Locate the cell with the specified text and output its (X, Y) center coordinate. 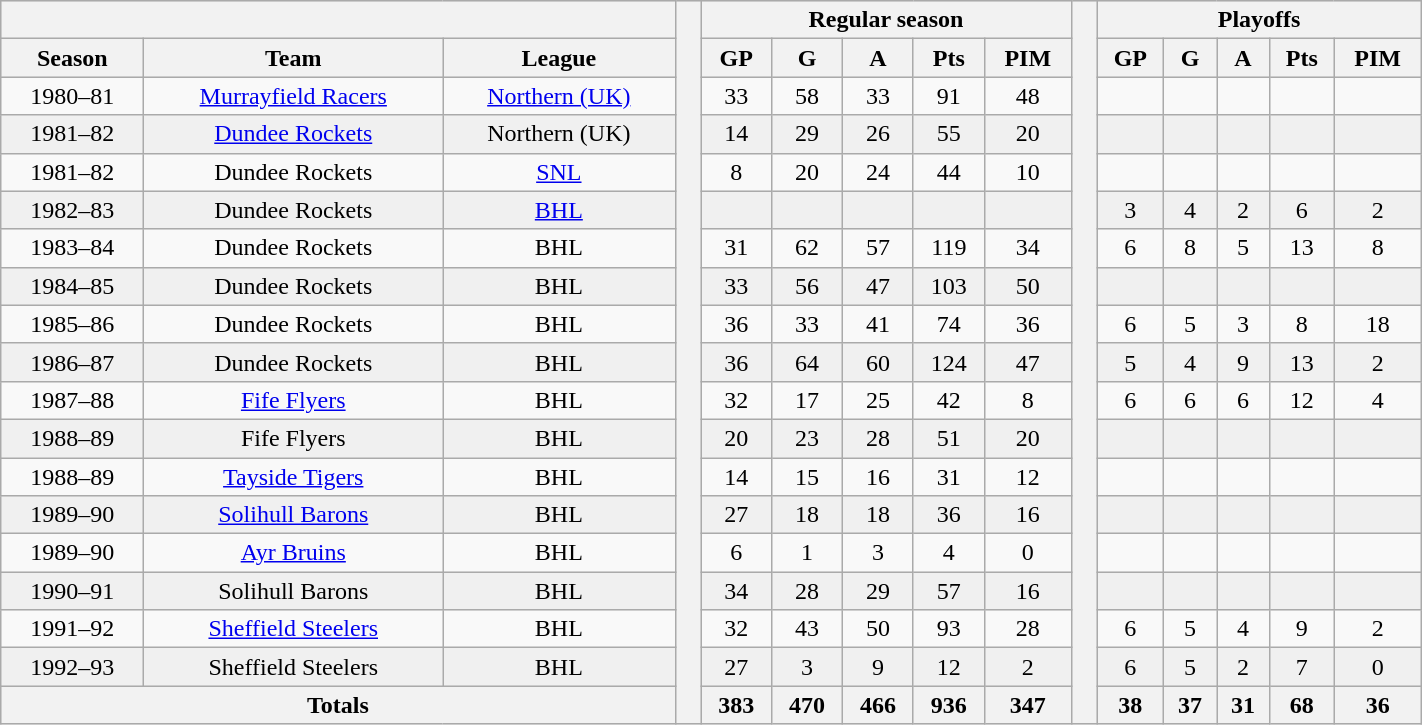
58 (808, 96)
1986–87 (72, 362)
Murrayfield Racers (294, 96)
Season (72, 58)
1982–83 (72, 210)
470 (808, 705)
1990–91 (72, 591)
17 (808, 400)
1980–81 (72, 96)
26 (878, 134)
Playoffs (1259, 20)
74 (948, 324)
119 (948, 248)
64 (808, 362)
15 (808, 477)
93 (948, 629)
62 (808, 248)
23 (808, 438)
51 (948, 438)
55 (948, 134)
10 (1028, 172)
37 (1190, 705)
44 (948, 172)
60 (878, 362)
48 (1028, 96)
Ayr Bruins (294, 553)
25 (878, 400)
7 (1302, 667)
1985–86 (72, 324)
Team (294, 58)
1984–85 (72, 286)
936 (948, 705)
1983–84 (72, 248)
1987–88 (72, 400)
1 (808, 553)
38 (1130, 705)
124 (948, 362)
League (559, 58)
103 (948, 286)
Tayside Tigers (294, 477)
SNL (559, 172)
1991–92 (72, 629)
91 (948, 96)
347 (1028, 705)
24 (878, 172)
43 (808, 629)
56 (808, 286)
42 (948, 400)
383 (736, 705)
466 (878, 705)
Totals (338, 705)
68 (1302, 705)
Regular season (886, 20)
41 (878, 324)
1992–93 (72, 667)
